Scan for the cell matching the given text and deliver its [X, Y] coordinate at center. 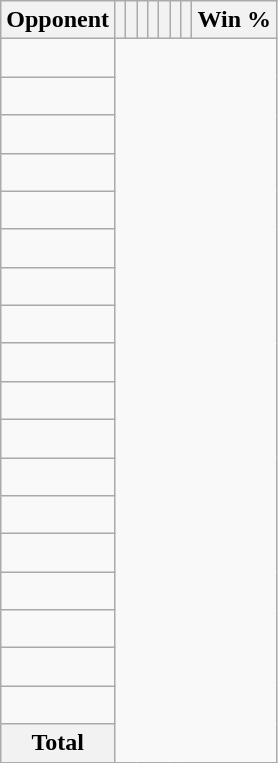
Total [58, 743]
Win % [234, 20]
Opponent [58, 20]
